Return (X, Y) of the center of cell containing provided text 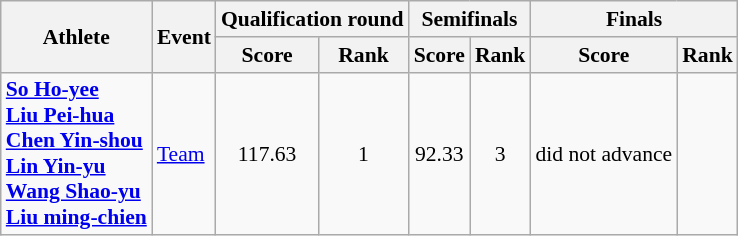
Qualification round (312, 19)
117.63 (267, 154)
Event (184, 36)
did not advance (604, 154)
Athlete (76, 36)
1 (363, 154)
Semifinals (470, 19)
92.33 (440, 154)
So Ho-yeeLiu Pei-huaChen Yin-shouLin Yin-yuWang Shao-yuLiu ming-chien (76, 154)
3 (500, 154)
Finals (634, 19)
Team (184, 154)
